Capture the cell that displays the provided text and extract its (x, y) central coordinate. 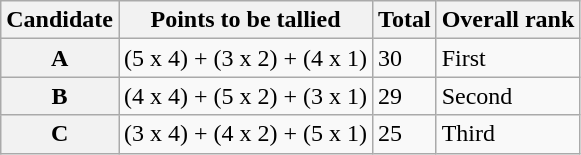
30 (405, 58)
A (60, 58)
Third (508, 134)
25 (405, 134)
Overall rank (508, 20)
(3 x 4) + (4 x 2) + (5 x 1) (245, 134)
(5 x 4) + (3 x 2) + (4 x 1) (245, 58)
C (60, 134)
29 (405, 96)
B (60, 96)
Points to be tallied (245, 20)
(4 x 4) + (5 x 2) + (3 x 1) (245, 96)
First (508, 58)
Total (405, 20)
Candidate (60, 20)
Second (508, 96)
